From the cell containing the given text, extract its center point as (X, Y) coordinate. 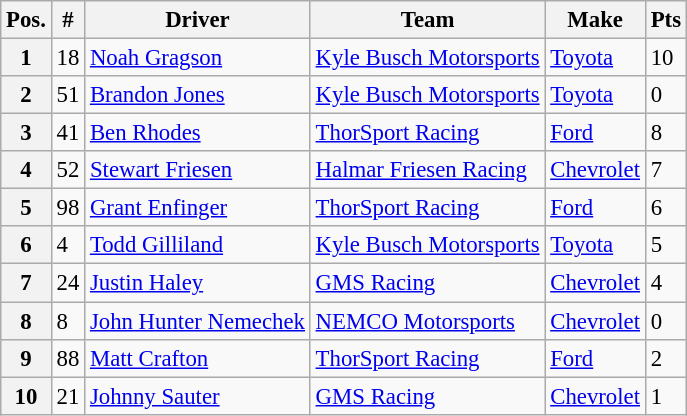
Halmar Friesen Racing (428, 170)
3 (26, 133)
9 (26, 358)
Stewart Friesen (198, 170)
21 (68, 396)
18 (68, 58)
98 (68, 208)
51 (68, 95)
24 (68, 283)
Todd Gilliland (198, 245)
Driver (198, 20)
Pts (666, 20)
Make (595, 20)
Ben Rhodes (198, 133)
Noah Gragson (198, 58)
88 (68, 358)
Team (428, 20)
Brandon Jones (198, 95)
Matt Crafton (198, 358)
NEMCO Motorsports (428, 321)
Pos. (26, 20)
41 (68, 133)
John Hunter Nemechek (198, 321)
Justin Haley (198, 283)
Grant Enfinger (198, 208)
Johnny Sauter (198, 396)
# (68, 20)
52 (68, 170)
